Locate the cell with the specified text and output its [X, Y] center coordinate. 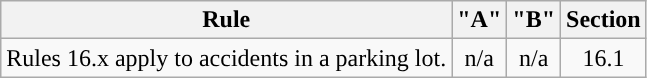
"A" [480, 20]
Section [604, 20]
Rule [226, 20]
Rules 16.x apply to accidents in a parking lot. [226, 58]
16.1 [604, 58]
"B" [534, 20]
